Extract the (X, Y) coordinate from the center of the cell holding the provided text.  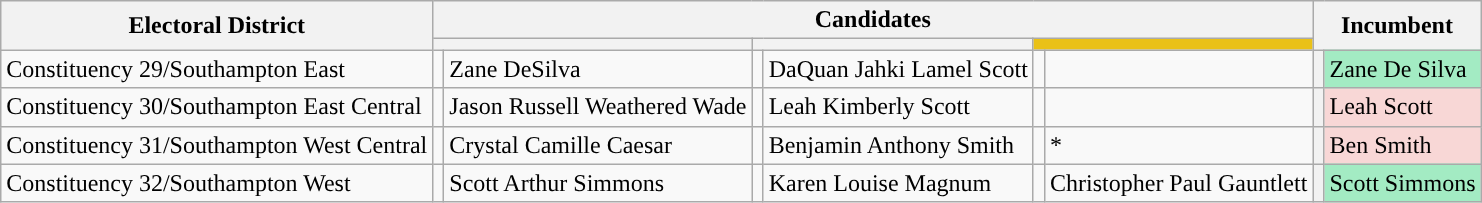
Zane De Silva (1402, 69)
Benjamin Anthony Smith (898, 145)
Leah Scott (1402, 107)
Leah Kimberly Scott (898, 107)
Constituency 32/Southampton West (217, 183)
Scott Arthur Simmons (598, 183)
Crystal Camille Caesar (598, 145)
DaQuan Jahki Lamel Scott (898, 69)
* (1179, 145)
Ben Smith (1402, 145)
Jason Russell Weathered Wade (598, 107)
Constituency 31/Southampton West Central (217, 145)
Incumbent (1397, 26)
Electoral District (217, 26)
Constituency 29/Southampton East (217, 69)
Constituency 30/Southampton East Central (217, 107)
Christopher Paul Gauntlett (1179, 183)
Candidates (873, 20)
Zane DeSilva (598, 69)
Karen Louise Magnum (898, 183)
Scott Simmons (1402, 183)
